Return [X, Y] of the center of cell containing provided text 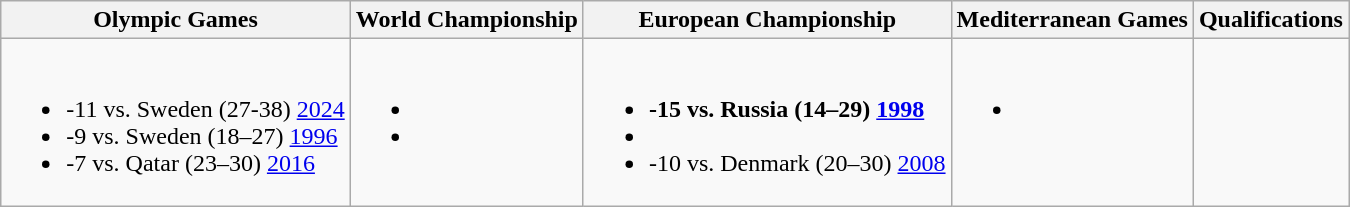
Olympic Games [176, 20]
World Championship [466, 20]
European Championship [767, 20]
-15 vs. Russia (14–29) 1998-10 vs. Denmark (20–30) 2008 [767, 122]
-11 vs. Sweden (27-38) 2024-9 vs. Sweden (18–27) 1996-7 vs. Qatar (23–30) 2016 [176, 122]
Mediterranean Games [1072, 20]
Qualifications [1270, 20]
